Return [X, Y] of the center of cell containing provided text 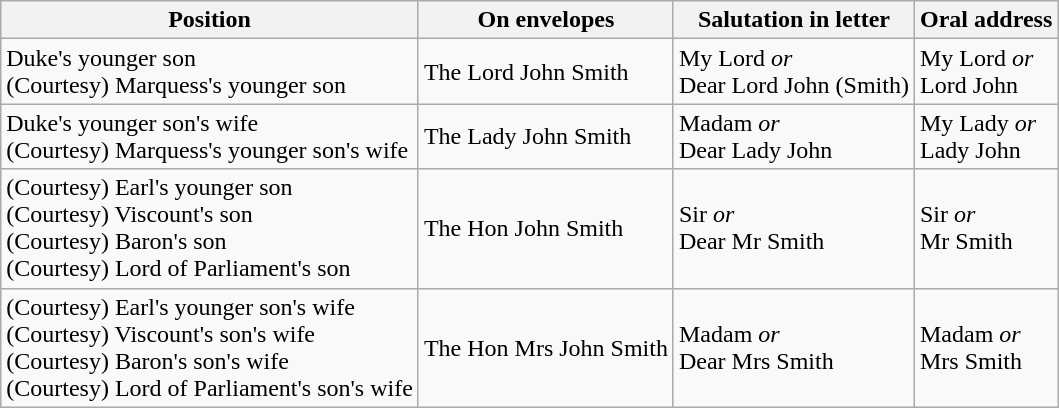
The Hon John Smith [546, 228]
The Lord John Smith [546, 72]
Madam orMrs Smith [986, 348]
Madam orDear Mrs Smith [794, 348]
Sir orMr Smith [986, 228]
Oral address [986, 20]
Duke's younger son's wife(Courtesy) Marquess's younger son's wife [210, 136]
My Lord orDear Lord John (Smith) [794, 72]
Duke's younger son(Courtesy) Marquess's younger son [210, 72]
Position [210, 20]
(Courtesy) Earl's younger son's wife(Courtesy) Viscount's son's wife(Courtesy) Baron's son's wife(Courtesy) Lord of Parliament's son's wife [210, 348]
My Lady orLady John [986, 136]
The Lady John Smith [546, 136]
The Hon Mrs John Smith [546, 348]
(Courtesy) Earl's younger son(Courtesy) Viscount's son(Courtesy) Baron's son(Courtesy) Lord of Parliament's son [210, 228]
Salutation in letter [794, 20]
Madam orDear Lady John [794, 136]
Sir orDear Mr Smith [794, 228]
My Lord orLord John [986, 72]
On envelopes [546, 20]
